Scan for the cell matching the given text and deliver its [X, Y] coordinate at center. 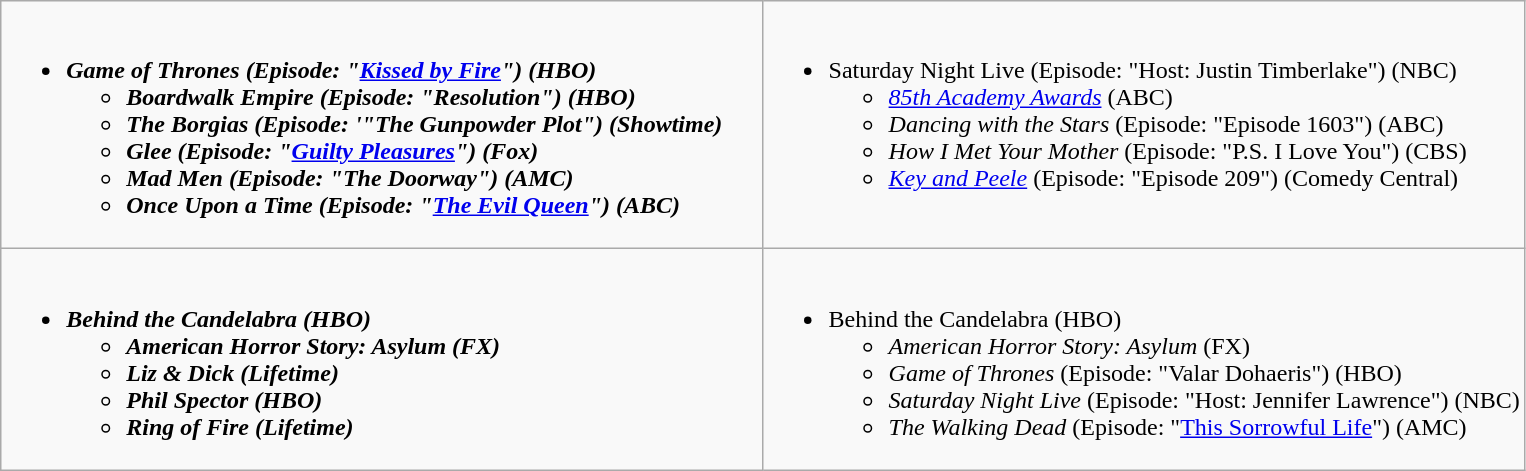
Behind the Candelabra (HBO)American Horror Story: Asylum (FX)Liz & Dick (Lifetime)Phil Spector (HBO)Ring of Fire (Lifetime) [382, 360]
